Scan for the cell matching the given text and deliver its [X, Y] coordinate at center. 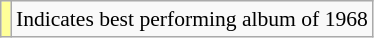
Indicates best performing album of 1968 [192, 19]
